For the text-containing cell, return its midpoint in [x, y] coordinate format. 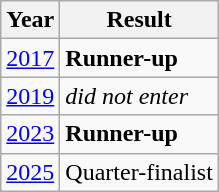
Year [30, 20]
2025 [30, 172]
2023 [30, 134]
2017 [30, 58]
2019 [30, 96]
Result [140, 20]
Quarter-finalist [140, 172]
did not enter [140, 96]
